Identify which cell holds the provided text, then report its (X, Y) central coordinate. 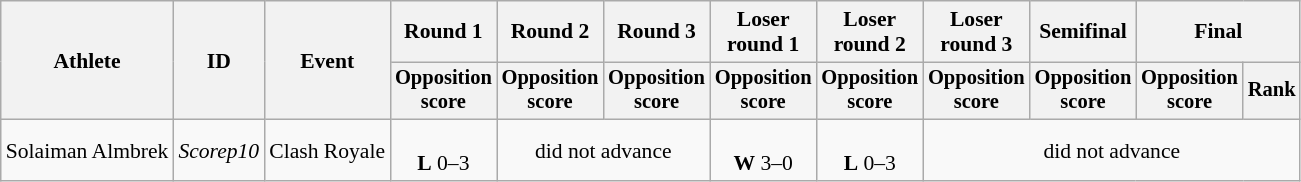
Semifinal (1084, 32)
Final (1218, 32)
Round 3 (656, 32)
Round 2 (550, 32)
ID (218, 60)
Rank (1272, 91)
Scorep10 (218, 150)
Athlete (88, 60)
Clash Royale (327, 150)
Loserround 2 (870, 32)
W 3–0 (764, 150)
Solaiman Almbrek (88, 150)
Round 1 (444, 32)
Event (327, 60)
Loserround 1 (764, 32)
Loserround 3 (976, 32)
